Identify which cell holds the provided text, then report its (x, y) central coordinate. 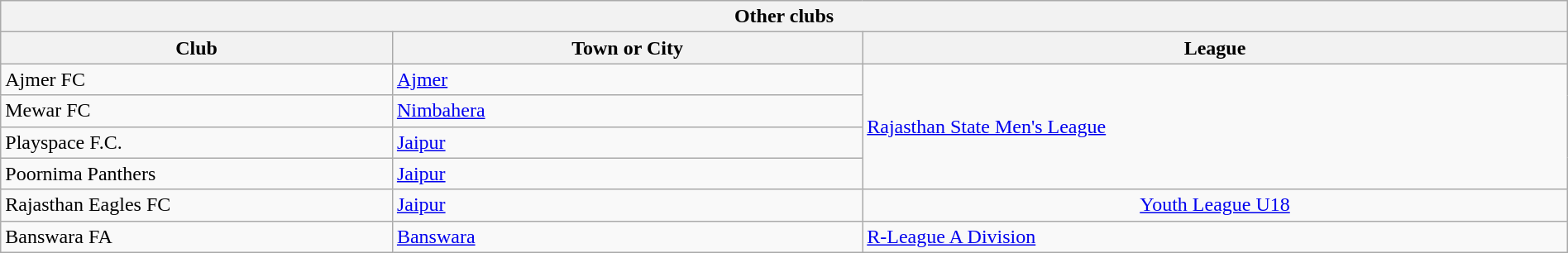
Ajmer (627, 79)
Other clubs (784, 17)
Mewar FC (197, 111)
Banswara FA (197, 236)
Ajmer FC (197, 79)
Club (197, 48)
Nimbahera (627, 111)
Playspace F.C. (197, 142)
Rajasthan State Men's League (1216, 126)
Youth League U18 (1216, 205)
Banswara (627, 236)
Rajasthan Eagles FC (197, 205)
Poornima Panthers (197, 174)
Town or City (627, 48)
League (1216, 48)
R-League A Division (1216, 236)
